Return (X, Y) of the center of cell containing provided text 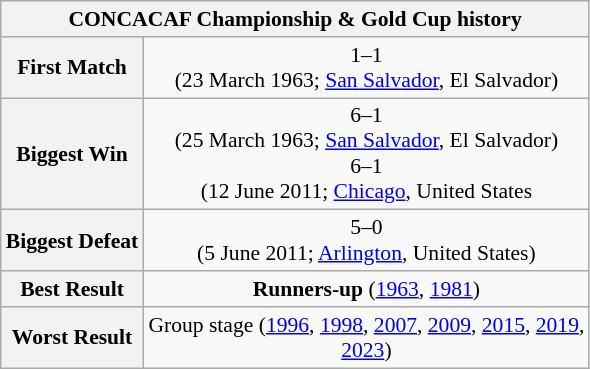
Biggest Win (72, 154)
Group stage (1996, 1998, 2007, 2009, 2015, 2019,2023) (366, 338)
Runners-up (1963, 1981) (366, 289)
Biggest Defeat (72, 240)
CONCACAF Championship & Gold Cup history (296, 19)
5–0 (5 June 2011; Arlington, United States) (366, 240)
1–1 (23 March 1963; San Salvador, El Salvador) (366, 68)
Best Result (72, 289)
First Match (72, 68)
Worst Result (72, 338)
6–1 (25 March 1963; San Salvador, El Salvador) 6–1 (12 June 2011; Chicago, United States (366, 154)
